Return [X, Y] of the center of cell containing provided text 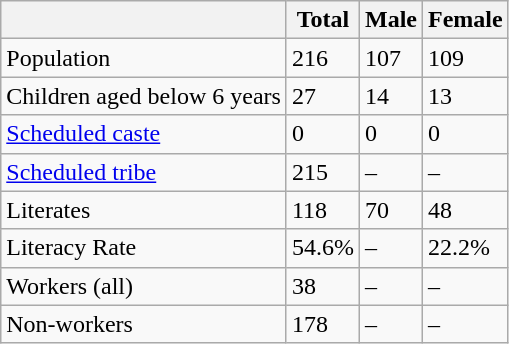
Children aged below 6 years [144, 96]
Literacy Rate [144, 248]
27 [322, 96]
Female [466, 20]
107 [390, 58]
22.2% [466, 248]
48 [466, 210]
54.6% [322, 248]
Male [390, 20]
Scheduled tribe [144, 172]
Population [144, 58]
178 [322, 324]
38 [322, 286]
215 [322, 172]
Total [322, 20]
Scheduled caste [144, 134]
118 [322, 210]
70 [390, 210]
Literates [144, 210]
14 [390, 96]
Workers (all) [144, 286]
Non-workers [144, 324]
216 [322, 58]
13 [466, 96]
109 [466, 58]
